From the cell containing the given text, extract its center point as [X, Y] coordinate. 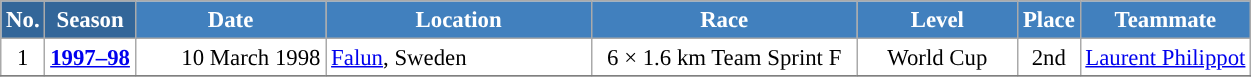
Laurent Philippot [1166, 58]
Season [90, 20]
1 [23, 58]
Teammate [1166, 20]
Level [938, 20]
Falun, Sweden [459, 58]
1997–98 [90, 58]
10 March 1998 [230, 58]
6 × 1.6 km Team Sprint F [724, 58]
Location [459, 20]
2nd [1049, 58]
Date [230, 20]
Place [1049, 20]
World Cup [938, 58]
Race [724, 20]
No. [23, 20]
